Capture the cell that displays the provided text and extract its [X, Y] central coordinate. 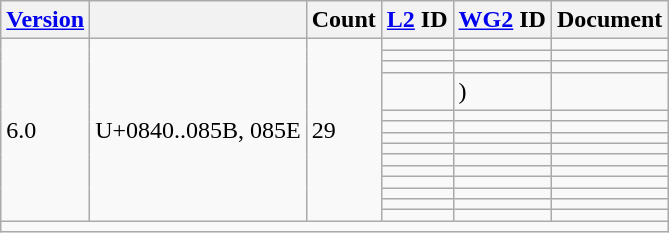
Version [46, 20]
U+0840..085B, 085E [198, 130]
Document [609, 20]
WG2 ID [502, 20]
) [502, 91]
L2 ID [417, 20]
29 [344, 130]
6.0 [46, 130]
Count [344, 20]
